Search for the cell housing the specified text and yield its [X, Y] center coordinate. 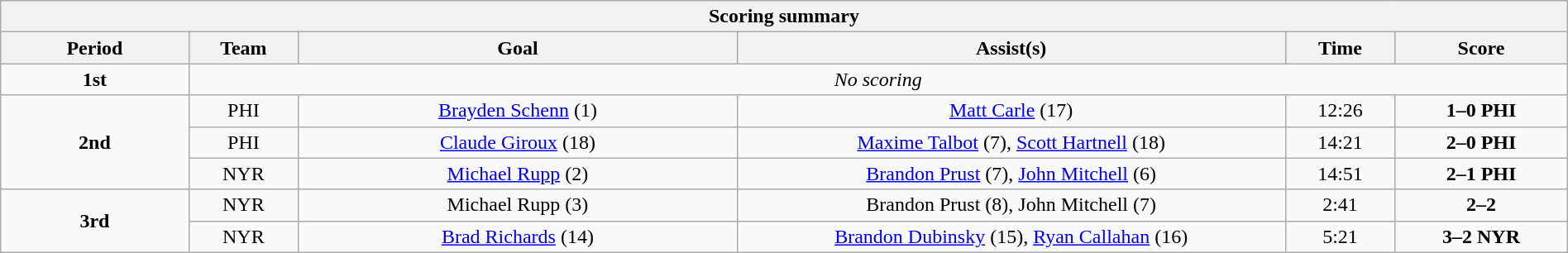
12:26 [1340, 111]
Brayden Schenn (1) [518, 111]
Scoring summary [784, 17]
Brandon Prust (8), John Mitchell (7) [1011, 205]
1–0 PHI [1481, 111]
Michael Rupp (3) [518, 205]
2nd [94, 142]
5:21 [1340, 236]
Maxime Talbot (7), Scott Hartnell (18) [1011, 142]
2:41 [1340, 205]
14:21 [1340, 142]
Time [1340, 48]
2–2 [1481, 205]
Score [1481, 48]
Team [243, 48]
2–1 PHI [1481, 174]
Period [94, 48]
Assist(s) [1011, 48]
No scoring [878, 79]
Claude Giroux (18) [518, 142]
Goal [518, 48]
3rd [94, 221]
Michael Rupp (2) [518, 174]
Brandon Dubinsky (15), Ryan Callahan (16) [1011, 236]
14:51 [1340, 174]
Matt Carle (17) [1011, 111]
2–0 PHI [1481, 142]
Brandon Prust (7), John Mitchell (6) [1011, 174]
Brad Richards (14) [518, 236]
1st [94, 79]
3–2 NYR [1481, 236]
